Pinpoint the cell where the given text exists, returning its [X, Y] midpoint coordinate. 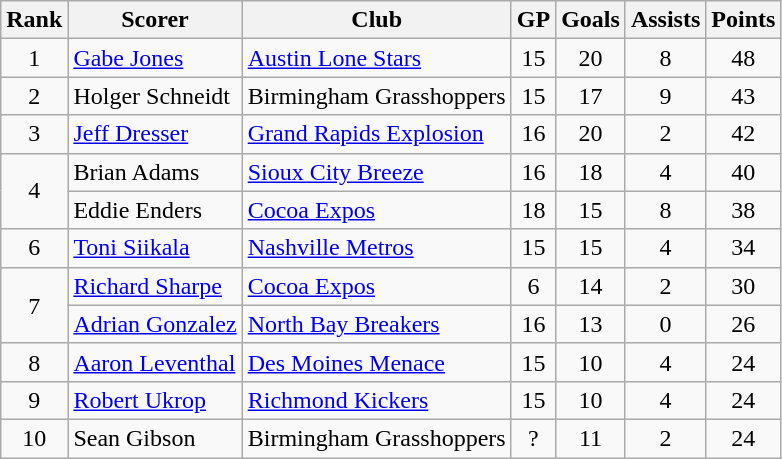
Assists [665, 20]
Aaron Leventhal [155, 362]
Robert Ukrop [155, 400]
14 [591, 286]
Holger Schneidt [155, 96]
North Bay Breakers [376, 324]
3 [34, 134]
1 [34, 58]
Richmond Kickers [376, 400]
Eddie Enders [155, 210]
48 [744, 58]
Adrian Gonzalez [155, 324]
11 [591, 438]
? [533, 438]
Gabe Jones [155, 58]
42 [744, 134]
26 [744, 324]
0 [665, 324]
13 [591, 324]
17 [591, 96]
Scorer [155, 20]
Richard Sharpe [155, 286]
38 [744, 210]
Club [376, 20]
43 [744, 96]
Nashville Metros [376, 248]
Goals [591, 20]
40 [744, 172]
Jeff Dresser [155, 134]
30 [744, 286]
Grand Rapids Explosion [376, 134]
Des Moines Menace [376, 362]
GP [533, 20]
Brian Adams [155, 172]
34 [744, 248]
Sioux City Breeze [376, 172]
Rank [34, 20]
7 [34, 305]
Toni Siikala [155, 248]
Austin Lone Stars [376, 58]
Points [744, 20]
Sean Gibson [155, 438]
